Pinpoint the cell where the given text exists, returning its (X, Y) midpoint coordinate. 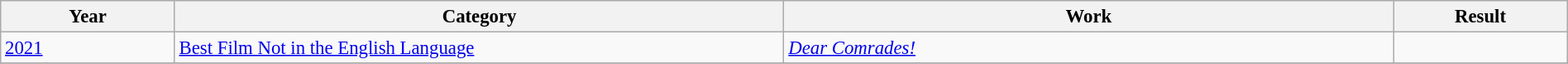
Category (480, 17)
Year (88, 17)
Work (1088, 17)
Result (1480, 17)
2021 (88, 48)
Dear Comrades! (1088, 48)
Best Film Not in the English Language (480, 48)
